Determine the [X, Y] coordinate at the center of the cell enclosing the given text.  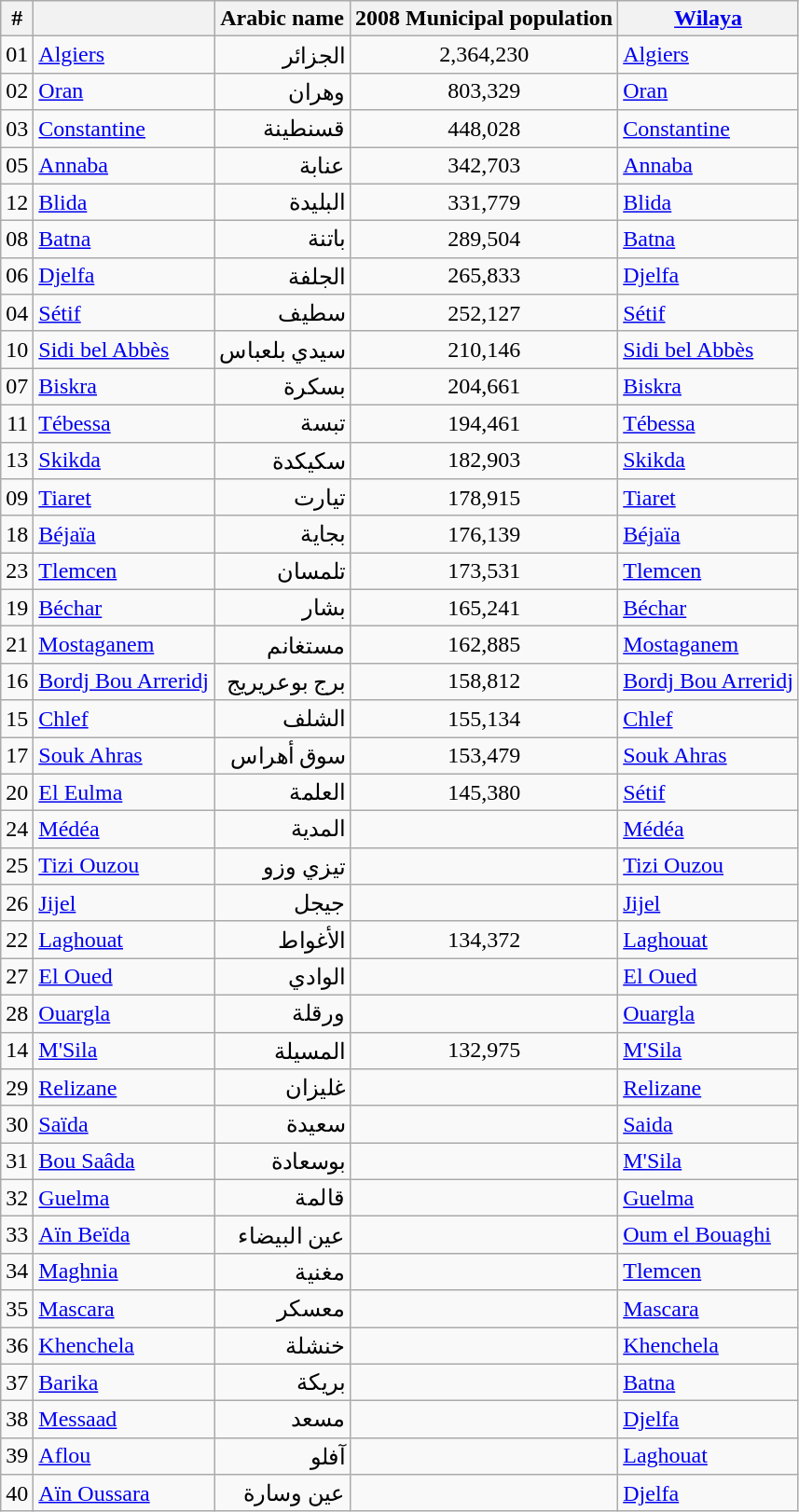
27 [17, 977]
03 [17, 129]
07 [17, 387]
الأغواط [282, 940]
24 [17, 830]
19 [17, 608]
2008 Municipal population [485, 19]
342,703 [485, 166]
37 [17, 1382]
تبسة [282, 423]
Aïn Oussara [124, 1493]
قسنطينة [282, 129]
132,975 [485, 1051]
12 [17, 202]
204,661 [485, 387]
تيزي وزو [282, 866]
01 [17, 55]
بشار [282, 608]
سيدي بلعباس [282, 350]
18 [17, 534]
31 [17, 1161]
معسكر [282, 1309]
39 [17, 1456]
162,885 [485, 645]
10 [17, 350]
22 [17, 940]
البليدة [282, 202]
25 [17, 866]
مسعد [282, 1420]
15 [17, 719]
بسكرة [282, 387]
عين البيضاء [282, 1235]
13 [17, 460]
20 [17, 792]
182,903 [485, 460]
28 [17, 1013]
34 [17, 1271]
02 [17, 91]
المدية [282, 830]
الجزائر [282, 55]
155,134 [485, 719]
40 [17, 1493]
08 [17, 240]
برج بوعريريج [282, 681]
289,504 [485, 240]
210,146 [485, 350]
الوادي [282, 977]
ورقلة [282, 1013]
21 [17, 645]
قالمة [282, 1198]
Arabic name [282, 19]
29 [17, 1088]
26 [17, 903]
134,372 [485, 940]
36 [17, 1346]
سكيكدة [282, 460]
35 [17, 1309]
153,479 [485, 755]
غليزان [282, 1088]
448,028 [485, 129]
16 [17, 681]
803,329 [485, 91]
عين وسارة [282, 1493]
194,461 [485, 423]
Saida [709, 1124]
06 [17, 276]
Bou Saâda [124, 1161]
Aflou [124, 1456]
32 [17, 1198]
Barika [124, 1382]
09 [17, 498]
165,241 [485, 608]
Saïda [124, 1124]
عنابة [282, 166]
05 [17, 166]
Messaad [124, 1420]
04 [17, 313]
سطيف [282, 313]
Aïn Beïda [124, 1235]
آفلو [282, 1456]
وهران [282, 91]
33 [17, 1235]
145,380 [485, 792]
2,364,230 [485, 55]
تلمسان [282, 571]
العلمة [282, 792]
38 [17, 1420]
جيجل [282, 903]
14 [17, 1051]
الجلفة [282, 276]
مستغانم [282, 645]
El Eulma [124, 792]
173,531 [485, 571]
بجاية [282, 534]
252,127 [485, 313]
331,779 [485, 202]
الشلف [282, 719]
# [17, 19]
بوسعادة [282, 1161]
265,833 [485, 276]
سوق أهراس [282, 755]
Maghnia [124, 1271]
176,139 [485, 534]
11 [17, 423]
باتنة [282, 240]
Wilaya [709, 19]
23 [17, 571]
بريكة [282, 1382]
تيارت [282, 498]
158,812 [485, 681]
المسيلة [282, 1051]
سعيدة [282, 1124]
178,915 [485, 498]
Oum el Bouaghi [709, 1235]
30 [17, 1124]
مغنية [282, 1271]
خنشلة [282, 1346]
17 [17, 755]
